For the text-containing cell, return its midpoint in [x, y] coordinate format. 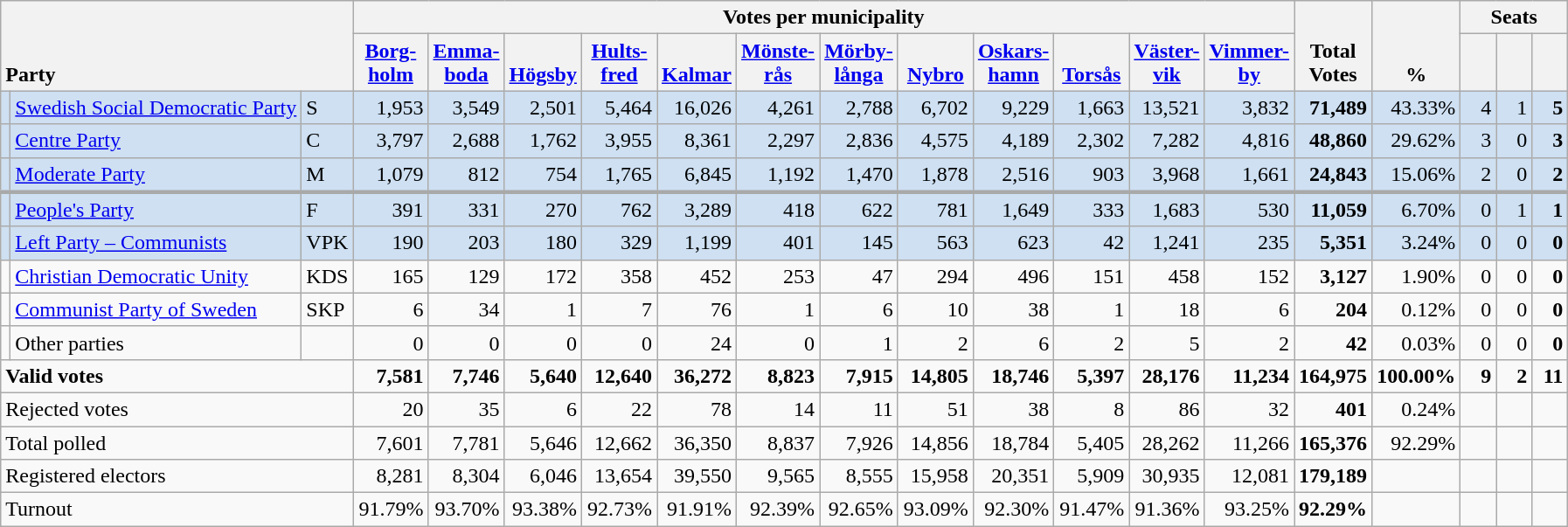
1,649 [1013, 210]
8,361 [697, 141]
0.24% [1416, 409]
358 [619, 276]
22 [619, 409]
754 [543, 175]
34 [467, 309]
3.24% [1416, 243]
1,663 [1092, 107]
9,229 [1013, 107]
7 [619, 309]
129 [467, 276]
12,640 [619, 376]
91.91% [697, 510]
36,350 [697, 443]
24,843 [1334, 175]
Seats [1514, 17]
91.36% [1167, 510]
12,662 [619, 443]
9,565 [778, 476]
Mörby- långa [859, 63]
1,470 [859, 175]
2,836 [859, 141]
% [1416, 45]
12,081 [1250, 476]
180 [543, 243]
3,968 [1167, 175]
91.79% [391, 510]
2,788 [859, 107]
1,953 [391, 107]
329 [619, 243]
20,351 [1013, 476]
496 [1013, 276]
100.00% [1416, 376]
14,856 [935, 443]
5,640 [543, 376]
0.12% [1416, 309]
530 [1250, 210]
Vimmer- by [1250, 63]
7,915 [859, 376]
15.06% [1416, 175]
204 [1334, 309]
Nybro [935, 63]
11,059 [1334, 210]
28,262 [1167, 443]
391 [391, 210]
2,501 [543, 107]
452 [697, 276]
4,261 [778, 107]
7,926 [859, 443]
1,661 [1250, 175]
3,549 [467, 107]
2,688 [467, 141]
Registered electors [177, 476]
331 [467, 210]
2,302 [1092, 141]
294 [935, 276]
18,746 [1013, 376]
622 [859, 210]
4,189 [1013, 141]
30,935 [1167, 476]
Other parties [156, 343]
2,516 [1013, 175]
35 [467, 409]
151 [1092, 276]
20 [391, 409]
VPK [327, 243]
14 [778, 409]
179,189 [1334, 476]
3,955 [619, 141]
903 [1092, 175]
8,823 [778, 376]
Total polled [177, 443]
18 [1167, 309]
28,176 [1167, 376]
14,805 [935, 376]
47 [859, 276]
5,646 [543, 443]
5,351 [1334, 243]
78 [697, 409]
13,521 [1167, 107]
172 [543, 276]
152 [1250, 276]
7,282 [1167, 141]
92.39% [778, 510]
C [327, 141]
Centre Party [156, 141]
781 [935, 210]
18,784 [1013, 443]
39,550 [697, 476]
Hults- fred [619, 63]
3,127 [1334, 276]
Swedish Social Democratic Party [156, 107]
32 [1250, 409]
71,489 [1334, 107]
Valid votes [177, 376]
93.70% [467, 510]
1,762 [543, 141]
Torsås [1092, 63]
Votes per municipality [823, 17]
203 [467, 243]
29.62% [1416, 141]
Christian Democratic Unity [156, 276]
458 [1167, 276]
10 [935, 309]
9 [1479, 376]
623 [1013, 243]
1,079 [391, 175]
8 [1092, 409]
51 [935, 409]
1.90% [1416, 276]
270 [543, 210]
2,297 [778, 141]
93.25% [1250, 510]
165,376 [1334, 443]
5,909 [1092, 476]
Party [177, 45]
Högsby [543, 63]
76 [697, 309]
165 [391, 276]
8,304 [467, 476]
6.70% [1416, 210]
Moderate Party [156, 175]
3,797 [391, 141]
F [327, 210]
4 [1479, 107]
Left Party – Communists [156, 243]
Communist Party of Sweden [156, 309]
Borg- holm [391, 63]
Turnout [177, 510]
145 [859, 243]
Emma- boda [467, 63]
11,266 [1250, 443]
Kalmar [697, 63]
7,746 [467, 376]
235 [1250, 243]
8,555 [859, 476]
7,601 [391, 443]
8,837 [778, 443]
Oskars- hamn [1013, 63]
Mönste- rås [778, 63]
4,816 [1250, 141]
People's Party [156, 210]
16,026 [697, 107]
4,575 [935, 141]
1,683 [1167, 210]
86 [1167, 409]
253 [778, 276]
333 [1092, 210]
KDS [327, 276]
15,958 [935, 476]
1,765 [619, 175]
92.30% [1013, 510]
0.03% [1416, 343]
190 [391, 243]
11,234 [1250, 376]
5,397 [1092, 376]
36,272 [697, 376]
91.47% [1092, 510]
92.65% [859, 510]
6,046 [543, 476]
812 [467, 175]
Väster- vik [1167, 63]
92.73% [619, 510]
SKP [327, 309]
43.33% [1416, 107]
Rejected votes [177, 409]
8,281 [391, 476]
5,405 [1092, 443]
13,654 [619, 476]
24 [697, 343]
7,581 [391, 376]
563 [935, 243]
6,702 [935, 107]
Total Votes [1334, 45]
1,241 [1167, 243]
3,289 [697, 210]
5,464 [619, 107]
M [327, 175]
6,845 [697, 175]
93.09% [935, 510]
164,975 [1334, 376]
1,878 [935, 175]
3,832 [1250, 107]
762 [619, 210]
S [327, 107]
1,192 [778, 175]
48,860 [1334, 141]
7,781 [467, 443]
93.38% [543, 510]
1,199 [697, 243]
418 [778, 210]
